Pinpoint the cell where the given text exists, returning its (x, y) midpoint coordinate. 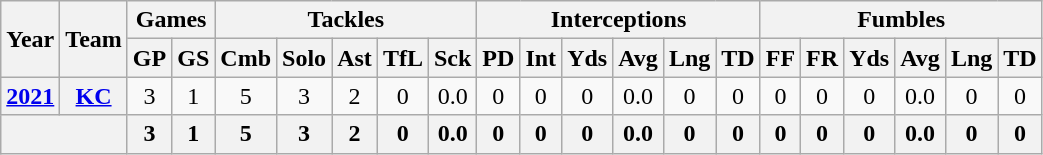
2021 (30, 96)
Team (94, 39)
Sck (452, 58)
GS (194, 58)
Interceptions (618, 20)
Cmb (246, 58)
TfL (402, 58)
Ast (355, 58)
Tackles (346, 20)
KC (94, 96)
Fumbles (901, 20)
Int (541, 58)
Solo (304, 58)
Games (170, 20)
Year (30, 39)
FF (780, 58)
GP (149, 58)
FR (822, 58)
PD (498, 58)
